Output the [x, y] coordinate of the center of the cell containing the given text.  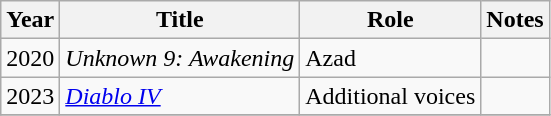
2020 [30, 58]
Title [180, 20]
Notes [515, 20]
2023 [30, 96]
Role [390, 20]
Diablo IV [180, 96]
Unknown 9: Awakening [180, 58]
Additional voices [390, 96]
Year [30, 20]
Azad [390, 58]
